From the cell containing the given text, extract its center point as [x, y] coordinate. 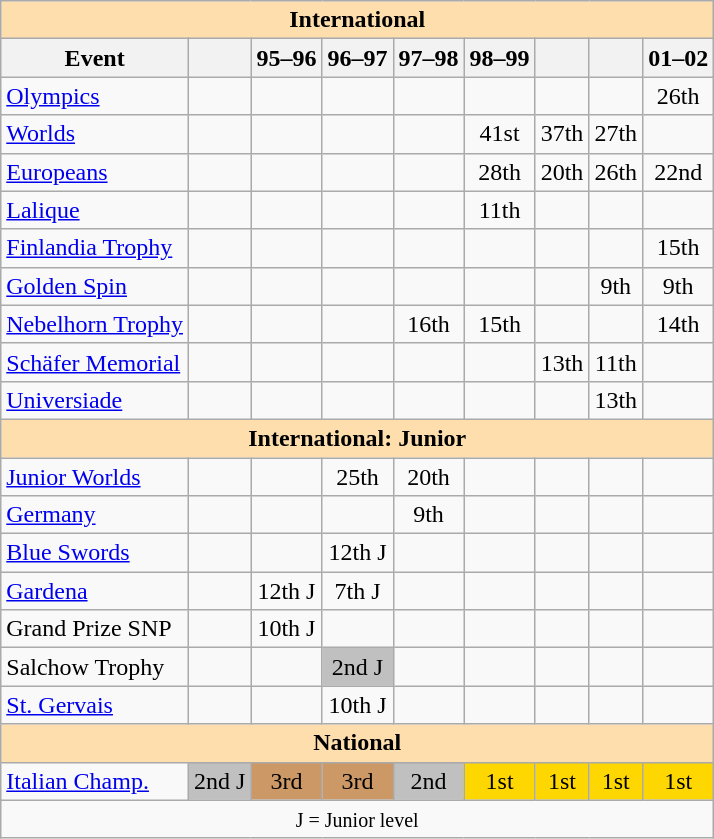
Gardena [95, 591]
96–97 [358, 58]
Blue Swords [95, 553]
25th [358, 477]
Worlds [95, 134]
Europeans [95, 172]
Schäfer Memorial [95, 362]
Grand Prize SNP [95, 629]
Olympics [95, 96]
National [358, 743]
Germany [95, 515]
Salchow Trophy [95, 667]
22nd [678, 172]
97–98 [428, 58]
St. Gervais [95, 705]
2nd [428, 781]
41st [500, 134]
Nebelhorn Trophy [95, 324]
Event [95, 58]
14th [678, 324]
37th [562, 134]
27th [616, 134]
Italian Champ. [95, 781]
J = Junior level [358, 819]
Golden Spin [95, 286]
95–96 [286, 58]
98–99 [500, 58]
International: Junior [358, 438]
Junior Worlds [95, 477]
Universiade [95, 400]
7th J [358, 591]
Lalique [95, 210]
28th [500, 172]
01–02 [678, 58]
International [358, 20]
16th [428, 324]
Finlandia Trophy [95, 248]
